Find where the given text appears and provide that cell's center as [X, Y] coordinate. 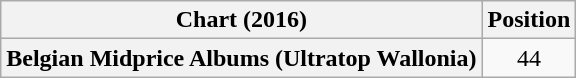
Chart (2016) [242, 20]
Position [529, 20]
Belgian Midprice Albums (Ultratop Wallonia) [242, 58]
44 [529, 58]
